Return (x, y) of the center of cell containing provided text 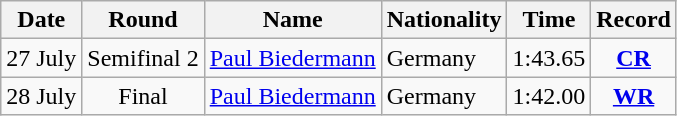
1:43.65 (549, 58)
Round (143, 20)
Record (634, 20)
28 July (42, 96)
1:42.00 (549, 96)
Date (42, 20)
Name (292, 20)
Final (143, 96)
Time (549, 20)
WR (634, 96)
27 July (42, 58)
Nationality (444, 20)
CR (634, 58)
Semifinal 2 (143, 58)
